Pinpoint the cell where the given text exists, returning its (X, Y) midpoint coordinate. 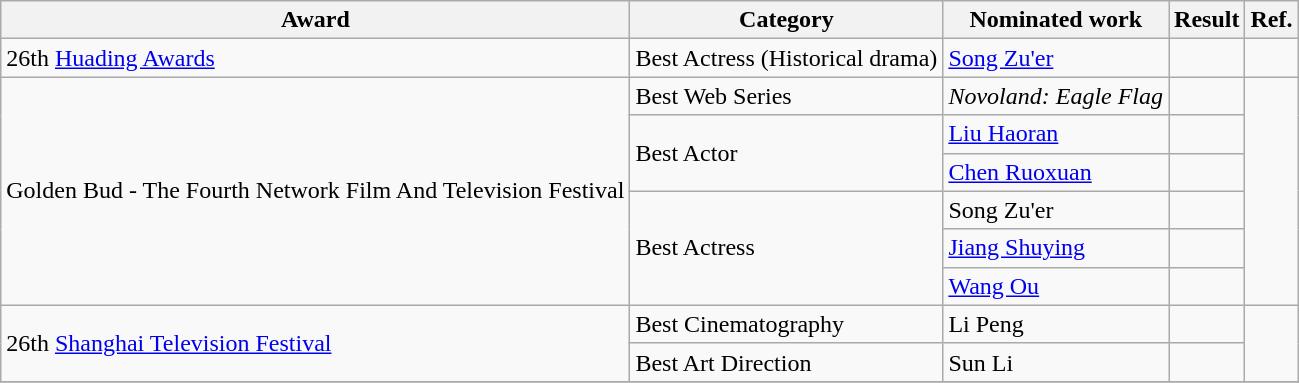
Best Web Series (786, 96)
Best Actor (786, 153)
Best Actress (Historical drama) (786, 58)
Award (316, 20)
26th Shanghai Television Festival (316, 343)
Best Actress (786, 248)
Wang Ou (1056, 286)
Best Cinematography (786, 324)
Novoland: Eagle Flag (1056, 96)
Liu Haoran (1056, 134)
26th Huading Awards (316, 58)
Best Art Direction (786, 362)
Nominated work (1056, 20)
Result (1207, 20)
Ref. (1272, 20)
Jiang Shuying (1056, 248)
Li Peng (1056, 324)
Category (786, 20)
Golden Bud - The Fourth Network Film And Television Festival (316, 191)
Chen Ruoxuan (1056, 172)
Sun Li (1056, 362)
